Capture the cell that displays the provided text and extract its (x, y) central coordinate. 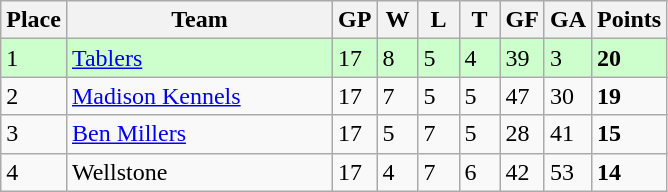
42 (522, 172)
15 (630, 134)
47 (522, 96)
19 (630, 96)
Team (199, 20)
53 (568, 172)
Points (630, 20)
Ben Millers (199, 134)
GF (522, 20)
14 (630, 172)
GA (568, 20)
20 (630, 58)
1 (34, 58)
39 (522, 58)
GP (355, 20)
8 (398, 58)
T (480, 20)
Madison Kennels (199, 96)
L (438, 20)
Wellstone (199, 172)
6 (480, 172)
Place (34, 20)
W (398, 20)
41 (568, 134)
Tablers (199, 58)
30 (568, 96)
28 (522, 134)
2 (34, 96)
